From the cell containing the given text, extract its center point as (X, Y) coordinate. 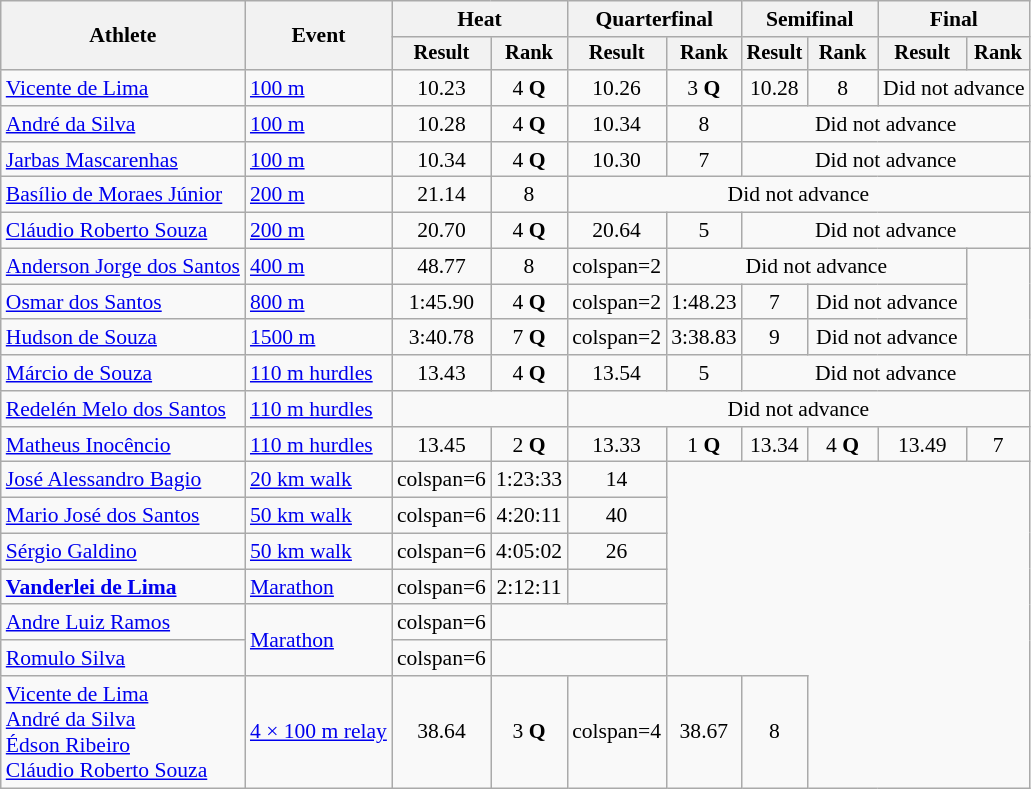
4:05:02 (529, 552)
10.26 (616, 88)
Heat (480, 19)
Vanderlei de Lima (123, 587)
38.67 (704, 732)
Matheus Inocêncio (123, 445)
3:40.78 (442, 338)
Anderson Jorge dos Santos (123, 267)
13.45 (442, 445)
3:38.83 (704, 338)
Jarbas Mascarenhas (123, 160)
7 Q (529, 338)
800 m (318, 302)
2 Q (529, 445)
1:45.90 (442, 302)
1:23:33 (529, 480)
Quarterfinal (654, 19)
48.77 (442, 267)
9 (775, 338)
10.23 (442, 88)
Redelén Melo dos Santos (123, 409)
13.54 (616, 373)
André da Silva (123, 124)
4 × 100 m relay (318, 732)
20.64 (616, 231)
Romulo Silva (123, 658)
13.34 (775, 445)
colspan=4 (616, 732)
Athlete (123, 36)
Hudson de Souza (123, 338)
1500 m (318, 338)
José Alessandro Bagio (123, 480)
20.70 (442, 231)
Vicente de Lima (123, 88)
13.43 (442, 373)
Cláudio Roberto Souza (123, 231)
40 (616, 516)
Márcio de Souza (123, 373)
Event (318, 36)
21.14 (442, 195)
Semifinal (810, 19)
1 Q (704, 445)
Basílio de Moraes Júnior (123, 195)
Osmar dos Santos (123, 302)
13.49 (922, 445)
20 km walk (318, 480)
14 (616, 480)
400 m (318, 267)
38.64 (442, 732)
10.30 (616, 160)
1:48.23 (704, 302)
4:20:11 (529, 516)
Andre Luiz Ramos (123, 623)
Mario José dos Santos (123, 516)
Sérgio Galdino (123, 552)
26 (616, 552)
13.33 (616, 445)
Final (954, 19)
2:12:11 (529, 587)
Vicente de LimaAndré da SilvaÉdson RibeiroCláudio Roberto Souza (123, 732)
